Return the (X, Y) coordinate for the center point of the cell that contains the specified text.  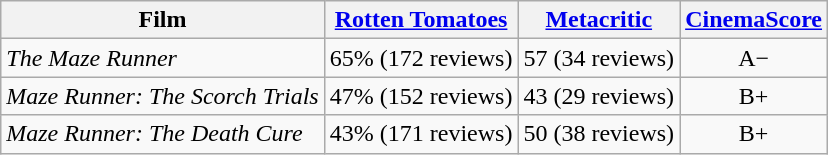
50 (38 reviews) (599, 134)
Metacritic (599, 20)
The Maze Runner (162, 58)
43 (29 reviews) (599, 96)
CinemaScore (754, 20)
A− (754, 58)
43% (171 reviews) (421, 134)
Film (162, 20)
Maze Runner: The Scorch Trials (162, 96)
Maze Runner: The Death Cure (162, 134)
57 (34 reviews) (599, 58)
Rotten Tomatoes (421, 20)
65% (172 reviews) (421, 58)
47% (152 reviews) (421, 96)
